Locate the cell with the specified text and output its (x, y) center coordinate. 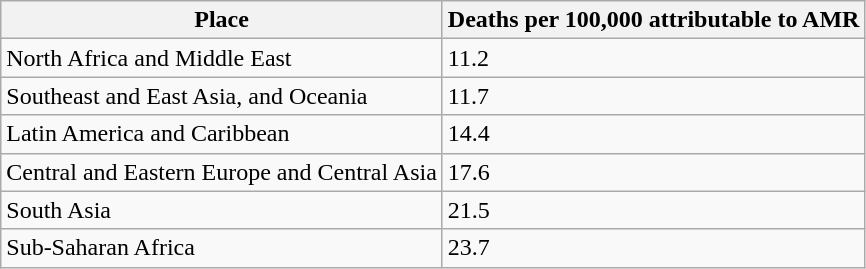
Southeast and East Asia, and Oceania (222, 96)
21.5 (654, 210)
Deaths per 100,000 attributable to AMR (654, 20)
14.4 (654, 134)
11.2 (654, 58)
Latin America and Caribbean (222, 134)
Place (222, 20)
North Africa and Middle East (222, 58)
17.6 (654, 172)
23.7 (654, 248)
Sub-Saharan Africa (222, 248)
Central and Eastern Europe and Central Asia (222, 172)
11.7 (654, 96)
South Asia (222, 210)
